From the cell containing the given text, extract its center point as (x, y) coordinate. 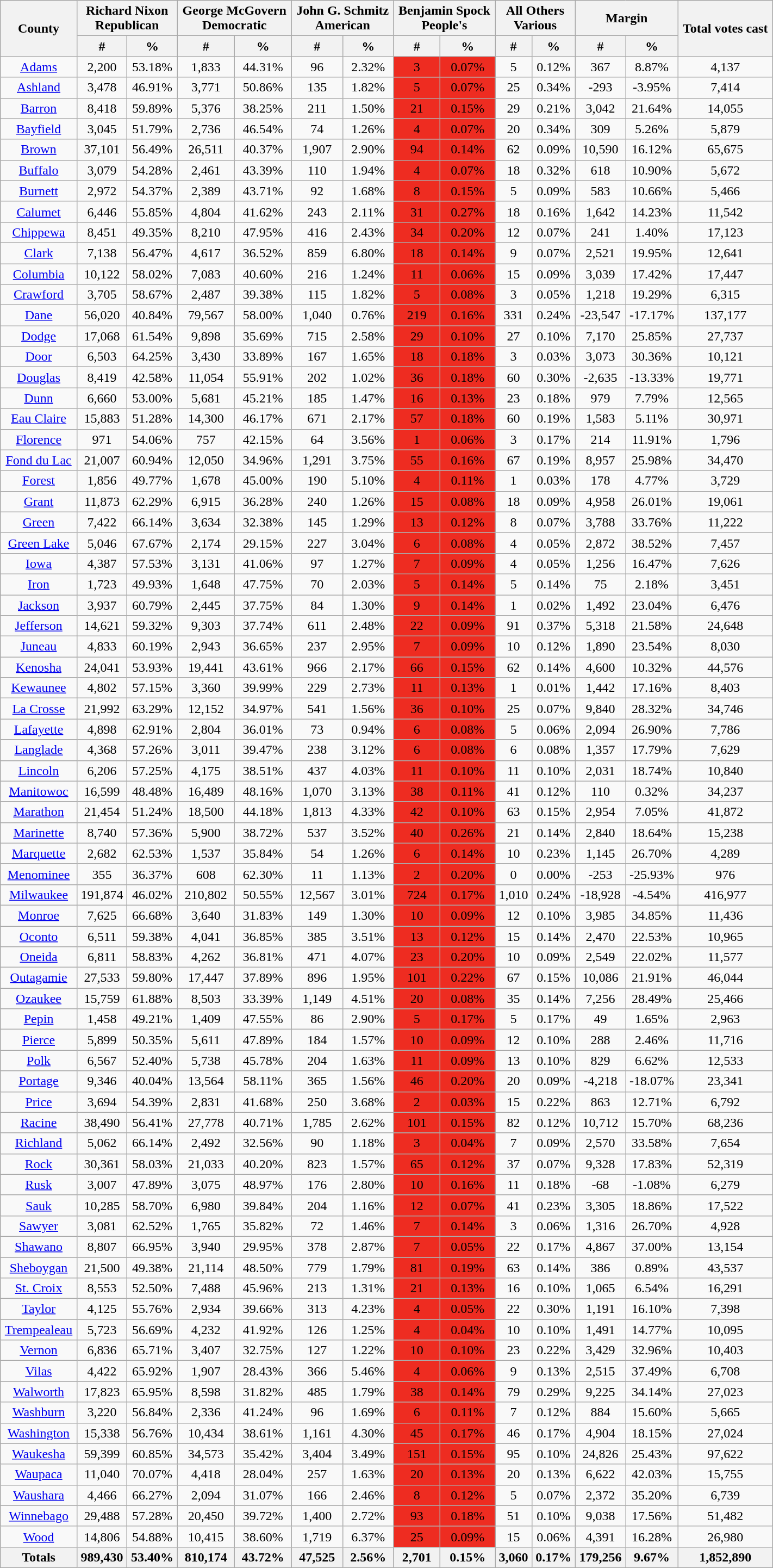
779 (317, 1268)
41.92% (263, 1330)
56.47% (152, 253)
45.00% (263, 481)
2,515 (600, 1371)
Kenosha (39, 667)
167 (317, 357)
7,083 (205, 274)
17.56% (652, 1516)
36.65% (263, 647)
1,149 (317, 999)
41.62% (263, 212)
724 (416, 895)
3.04% (368, 543)
26,980 (725, 1536)
20,450 (205, 1516)
14,055 (725, 108)
33.39% (263, 999)
Outagamie (39, 978)
1.95% (368, 978)
26,511 (205, 150)
27,023 (725, 1392)
2,736 (205, 129)
46.54% (263, 129)
48.97% (263, 1185)
52.40% (152, 1061)
10,122 (102, 274)
210,802 (205, 895)
10.32% (652, 667)
-18,928 (600, 895)
0.21% (553, 108)
-18.07% (652, 1081)
62.53% (152, 853)
11,873 (102, 501)
Waukesha (39, 1454)
Manitowoc (39, 791)
6,503 (102, 357)
-17.17% (652, 315)
5,899 (102, 1040)
3,360 (205, 688)
56.41% (152, 1123)
149 (317, 915)
2.87% (368, 1247)
60.79% (152, 605)
51 (514, 1516)
Waushara (39, 1495)
1,400 (317, 1516)
211 (317, 108)
5,665 (725, 1412)
Juneau (39, 647)
Ashland (39, 88)
35.20% (652, 1495)
1,856 (102, 481)
4.33% (368, 812)
38.51% (263, 771)
57.53% (152, 563)
1,256 (600, 563)
6,206 (102, 771)
39.38% (263, 295)
583 (600, 191)
237 (317, 647)
213 (317, 1288)
3,937 (102, 605)
49.77% (152, 481)
Iowa (39, 563)
25.85% (652, 336)
6,279 (725, 1185)
42.15% (263, 439)
Racine (39, 1123)
21,454 (102, 812)
3,011 (205, 750)
6.62% (652, 1061)
53.18% (152, 67)
25.98% (652, 460)
Eau Claire (39, 419)
185 (317, 398)
32.75% (263, 1350)
2,943 (205, 647)
30,971 (725, 419)
52.50% (152, 1288)
0.01% (553, 688)
3,060 (514, 1557)
1.47% (368, 398)
3,771 (205, 88)
47,525 (317, 1557)
1,070 (317, 791)
Iron (39, 584)
485 (317, 1392)
5.10% (368, 481)
55.76% (152, 1309)
32.56% (263, 1143)
6,792 (725, 1102)
24,648 (725, 626)
29,488 (102, 1516)
471 (317, 957)
27,778 (205, 1123)
19,061 (725, 501)
92 (317, 191)
39.66% (263, 1309)
1,191 (600, 1309)
36.52% (263, 253)
4,391 (600, 1536)
5,062 (102, 1143)
47.55% (263, 1019)
0.26% (467, 833)
15,759 (102, 999)
9,346 (102, 1081)
Milwaukee (39, 895)
21,033 (205, 1164)
38.60% (263, 1536)
73 (317, 729)
4,617 (205, 253)
12,533 (725, 1061)
43.71% (263, 191)
28.32% (652, 709)
0.76% (368, 315)
Richard NixonRepublican (127, 18)
George McGovernDemocratic (234, 18)
48.50% (263, 1268)
Rock (39, 1164)
79,567 (205, 315)
24,826 (600, 1454)
190 (317, 481)
240 (317, 501)
16.47% (652, 563)
12.71% (652, 1102)
40.71% (263, 1123)
0.94% (368, 729)
36.37% (152, 874)
3,729 (725, 481)
49.93% (152, 584)
2.72% (368, 1516)
46.17% (263, 419)
7,626 (725, 563)
66.27% (152, 1495)
93 (416, 1516)
39.47% (263, 750)
15,338 (102, 1433)
1.18% (368, 1143)
74 (317, 129)
21.58% (652, 626)
33.76% (652, 522)
Price (39, 1102)
6,567 (102, 1061)
34,470 (725, 460)
2.03% (368, 584)
7,422 (102, 522)
3,007 (102, 1185)
257 (317, 1474)
3.49% (368, 1454)
3,073 (600, 357)
24,041 (102, 667)
45.96% (263, 1288)
11,436 (725, 915)
126 (317, 1330)
5,672 (725, 170)
34.85% (652, 915)
250 (317, 1102)
1,291 (317, 460)
30,361 (102, 1164)
5,318 (600, 626)
57.36% (152, 833)
1.69% (368, 1412)
1,833 (205, 67)
5,046 (102, 543)
Portage (39, 1081)
10.66% (652, 191)
1,040 (317, 315)
52,319 (725, 1164)
2,701 (416, 1557)
64.25% (152, 357)
3,640 (205, 915)
12,565 (725, 398)
7,414 (725, 88)
17.79% (652, 750)
10,403 (725, 1350)
1,492 (600, 605)
9,303 (205, 626)
1.25% (368, 1330)
91 (514, 626)
Total votes cast (725, 28)
27,024 (725, 1433)
1,491 (600, 1330)
1.16% (368, 1205)
214 (600, 439)
Chippewa (39, 232)
41.06% (263, 563)
7,170 (600, 336)
608 (205, 874)
34,573 (205, 1454)
884 (600, 1412)
5,376 (205, 108)
4,904 (600, 1433)
145 (317, 522)
1.46% (368, 1226)
378 (317, 1247)
0.29% (553, 1392)
56.84% (152, 1412)
22.02% (652, 957)
-1.08% (652, 1185)
45.21% (263, 398)
6,915 (205, 501)
4,867 (600, 1247)
37.74% (263, 626)
1,813 (317, 812)
2.11% (368, 212)
Monroe (39, 915)
61.54% (152, 336)
3,220 (102, 1412)
127 (317, 1350)
11.91% (652, 439)
21,500 (102, 1268)
227 (317, 543)
42.03% (652, 1474)
8,740 (102, 833)
1.40% (652, 232)
Sauk (39, 1205)
17,123 (725, 232)
4.23% (368, 1309)
Fond du Lac (39, 460)
56,020 (102, 315)
229 (317, 688)
44,576 (725, 667)
15,238 (725, 833)
115 (317, 295)
49 (600, 1019)
3,985 (600, 915)
2,336 (205, 1412)
All OthersVarious (535, 18)
44.18% (263, 812)
21,007 (102, 460)
6.37% (368, 1536)
65.71% (152, 1350)
37.49% (652, 1371)
3,429 (600, 1350)
9,840 (600, 709)
22.53% (652, 936)
4,928 (725, 1226)
59.80% (152, 978)
Door (39, 357)
28.43% (263, 1371)
59.38% (152, 936)
14.77% (652, 1330)
49.38% (152, 1268)
5.11% (652, 419)
26.01% (652, 501)
-68 (600, 1185)
11,542 (725, 212)
1.22% (368, 1350)
2,872 (600, 543)
-23,547 (600, 315)
13,564 (205, 1081)
60.94% (152, 460)
33.89% (263, 357)
966 (317, 667)
2.18% (652, 584)
3,705 (102, 295)
53.93% (152, 667)
8,419 (102, 377)
1.94% (368, 170)
Washburn (39, 1412)
17,068 (102, 336)
3,404 (317, 1454)
54.88% (152, 1536)
51.28% (152, 419)
66.68% (152, 915)
8,553 (102, 1288)
979 (600, 398)
2.62% (368, 1123)
863 (600, 1102)
9,898 (205, 336)
179,256 (600, 1557)
3,694 (102, 1102)
243 (317, 212)
51.79% (152, 129)
17,823 (102, 1392)
10,121 (725, 357)
27,533 (102, 978)
151 (416, 1454)
4,466 (102, 1495)
18.15% (652, 1433)
34,746 (725, 709)
11,040 (102, 1474)
58.70% (152, 1205)
288 (600, 1040)
14.23% (652, 212)
7,138 (102, 253)
1,765 (205, 1226)
219 (416, 315)
1,458 (102, 1019)
4,125 (102, 1309)
715 (317, 336)
6,315 (725, 295)
59.89% (152, 108)
9,225 (600, 1392)
43.72% (263, 1557)
31.07% (263, 1495)
29.95% (263, 1247)
1,409 (205, 1019)
10,965 (725, 936)
3.13% (368, 791)
41,872 (725, 812)
97 (317, 563)
7,256 (600, 999)
32.96% (652, 1350)
49.21% (152, 1019)
971 (102, 439)
191,874 (102, 895)
7,629 (725, 750)
5.26% (652, 129)
2,972 (102, 191)
1.02% (368, 377)
16.28% (652, 1536)
859 (317, 253)
Green (39, 522)
4,804 (205, 212)
-4,218 (600, 1081)
58.00% (263, 315)
Polk (39, 1061)
58.03% (152, 1164)
2,570 (600, 1143)
2.73% (368, 688)
6,708 (725, 1371)
3,131 (205, 563)
Dodge (39, 336)
38.61% (263, 1433)
6,446 (102, 212)
355 (102, 874)
3,430 (205, 357)
10,095 (725, 1330)
5,879 (725, 129)
989,430 (102, 1557)
3,045 (102, 129)
40.84% (152, 315)
3,478 (102, 88)
Oconto (39, 936)
10,712 (600, 1123)
Columbia (39, 274)
8,451 (102, 232)
62.30% (263, 874)
64 (317, 439)
65.92% (152, 1371)
47.75% (263, 584)
2,831 (205, 1102)
42 (416, 812)
48.16% (263, 791)
Jefferson (39, 626)
10,434 (205, 1433)
2,954 (600, 812)
8.87% (652, 67)
7,398 (725, 1309)
2.58% (368, 336)
2,445 (205, 605)
7,488 (205, 1288)
7.05% (652, 812)
Richland (39, 1143)
184 (317, 1040)
70.07% (152, 1474)
39.99% (263, 688)
51,482 (725, 1516)
58.83% (152, 957)
137,177 (725, 315)
6,660 (102, 398)
10,285 (102, 1205)
21,114 (205, 1268)
40.60% (263, 274)
6,980 (205, 1205)
Dane (39, 315)
2,174 (205, 543)
1,642 (600, 212)
Kewaunee (39, 688)
1,648 (205, 584)
11,577 (725, 957)
55.91% (263, 377)
8,503 (205, 999)
-25.93% (652, 874)
34.96% (263, 460)
541 (317, 709)
-4.54% (652, 895)
55 (416, 460)
1,678 (205, 481)
3.01% (368, 895)
Rusk (39, 1185)
19,771 (725, 377)
4.30% (368, 1433)
4,289 (725, 853)
9,328 (600, 1164)
42.58% (152, 377)
9.67% (652, 1557)
2,934 (205, 1309)
41.68% (263, 1102)
55.85% (152, 212)
6.80% (368, 253)
57.15% (152, 688)
31.83% (263, 915)
38.25% (263, 108)
94 (416, 150)
21.64% (652, 108)
202 (317, 377)
43.39% (263, 170)
3,079 (102, 170)
18.64% (652, 833)
37.75% (263, 605)
12,641 (725, 253)
1.27% (368, 563)
10,840 (725, 771)
38.72% (263, 833)
3.12% (368, 750)
36.01% (263, 729)
829 (600, 1061)
4,898 (102, 729)
31.82% (263, 1392)
56.69% (152, 1330)
4,802 (102, 688)
0.27% (467, 212)
65.95% (152, 1392)
56.76% (152, 1433)
57.26% (152, 750)
6,811 (102, 957)
15,755 (725, 1474)
35.82% (263, 1226)
16,599 (102, 791)
45.78% (263, 1061)
12,050 (205, 460)
12,152 (205, 709)
1,785 (317, 1123)
34.14% (652, 1392)
17.16% (652, 688)
57.28% (152, 1516)
34 (416, 232)
5,738 (205, 1061)
Marinette (39, 833)
32.38% (263, 522)
16,489 (205, 791)
Lincoln (39, 771)
6.54% (652, 1288)
Marquette (39, 853)
5,466 (725, 191)
21.91% (652, 978)
34,237 (725, 791)
25,466 (725, 999)
1,796 (725, 439)
27,737 (725, 336)
54 (317, 853)
Sawyer (39, 1226)
51.24% (152, 812)
-2,635 (600, 377)
58.67% (152, 295)
8,807 (102, 1247)
0.00% (553, 874)
5,611 (205, 1040)
70 (317, 584)
35.84% (263, 853)
48.48% (152, 791)
1,316 (600, 1226)
2.43% (368, 232)
1,719 (317, 1536)
54.37% (152, 191)
178 (600, 481)
11,054 (205, 377)
68,236 (725, 1123)
13,154 (725, 1247)
28.04% (263, 1474)
90 (317, 1143)
Vernon (39, 1350)
58.11% (263, 1081)
40 (416, 833)
Ozaukee (39, 999)
Lafayette (39, 729)
40.20% (263, 1164)
61.88% (152, 999)
-13.33% (652, 377)
Florence (39, 439)
45 (416, 1433)
238 (317, 750)
11,222 (725, 522)
38,490 (102, 1123)
Margin (626, 18)
4,368 (102, 750)
331 (514, 315)
2.32% (368, 67)
611 (317, 626)
4,387 (102, 563)
-3.95% (652, 88)
43,537 (725, 1268)
1.24% (368, 274)
135 (317, 88)
618 (600, 170)
36.28% (263, 501)
95 (514, 1454)
97,622 (725, 1454)
46.91% (152, 88)
43.61% (263, 667)
59.32% (152, 626)
12,567 (317, 895)
Pepin (39, 1019)
19,441 (205, 667)
3.75% (368, 460)
3.51% (368, 936)
1,145 (600, 853)
65 (416, 1164)
54.06% (152, 439)
35 (514, 999)
26.90% (652, 729)
Trempealeau (39, 1330)
1,357 (600, 750)
75 (600, 584)
La Crosse (39, 709)
Burnett (39, 191)
216 (317, 274)
18.86% (652, 1205)
16.10% (652, 1309)
62.52% (152, 1226)
10,415 (205, 1536)
18,500 (205, 812)
-293 (600, 88)
33.58% (652, 1143)
36.81% (263, 957)
3,788 (600, 522)
1.31% (368, 1288)
0 (514, 874)
Waupaca (39, 1474)
2.80% (368, 1185)
1,065 (600, 1288)
976 (725, 874)
7,654 (725, 1143)
21,992 (102, 709)
4.51% (368, 999)
4,418 (205, 1474)
2,487 (205, 295)
39.84% (263, 1205)
36.85% (263, 936)
2.48% (368, 626)
81 (416, 1268)
3,407 (205, 1350)
10.90% (652, 170)
Washington (39, 1433)
0.37% (553, 626)
241 (600, 232)
15.70% (652, 1123)
7,786 (725, 729)
47.95% (263, 232)
2,031 (600, 771)
16,291 (725, 1288)
366 (317, 1371)
2,389 (205, 191)
Green Lake (39, 543)
37 (514, 1164)
8,957 (600, 460)
6,511 (102, 936)
1,218 (600, 295)
5,900 (205, 833)
4,600 (600, 667)
3,305 (600, 1205)
Sheboygan (39, 1268)
3,075 (205, 1185)
23,341 (725, 1081)
Brown (39, 150)
7.79% (652, 398)
8,403 (725, 688)
19.95% (652, 253)
Dunn (39, 398)
17.42% (652, 274)
0.89% (652, 1268)
2,682 (102, 853)
0.02% (553, 605)
7,457 (725, 543)
3,451 (725, 584)
1.50% (368, 108)
-253 (600, 874)
4,833 (102, 647)
3,042 (600, 108)
2,200 (102, 67)
1,442 (600, 688)
72 (317, 1226)
St. Croix (39, 1288)
2,804 (205, 729)
56.49% (152, 150)
19.29% (652, 295)
9,038 (600, 1516)
2,372 (600, 1495)
18.74% (652, 771)
Bayfield (39, 129)
Adams (39, 67)
50.55% (263, 895)
416,977 (725, 895)
7,625 (102, 915)
1.68% (368, 191)
66.95% (152, 1247)
4,262 (205, 957)
54.39% (152, 1102)
38.52% (652, 543)
2.95% (368, 647)
4,041 (205, 936)
4,175 (205, 771)
2,470 (600, 936)
Shawano (39, 1247)
166 (317, 1495)
14,300 (205, 419)
3,940 (205, 1247)
30.36% (652, 357)
1,890 (600, 647)
57 (416, 419)
Totals (39, 1557)
386 (600, 1268)
County (39, 28)
3,634 (205, 522)
Taylor (39, 1309)
54.28% (152, 170)
15,883 (102, 419)
4.07% (368, 957)
Clark (39, 253)
1,161 (317, 1433)
John G. SchmitzAmerican (342, 18)
Walworth (39, 1392)
6,739 (725, 1495)
27 (514, 336)
3.68% (368, 1102)
1,583 (600, 419)
4.03% (368, 771)
4,422 (102, 1371)
309 (600, 129)
3,039 (600, 274)
67.67% (152, 543)
437 (317, 771)
5,681 (205, 398)
Vilas (39, 1371)
37,101 (102, 150)
2,963 (725, 1019)
176 (317, 1185)
17.83% (652, 1164)
41.24% (263, 1412)
6,836 (102, 1350)
35.42% (263, 1454)
4,958 (600, 501)
Wood (39, 1536)
82 (514, 1123)
11,716 (725, 1040)
4,232 (205, 1330)
63.29% (152, 709)
39.72% (263, 1516)
25.43% (652, 1454)
Marathon (39, 812)
8,598 (205, 1392)
Menominee (39, 874)
65,675 (725, 150)
15.60% (652, 1412)
10,590 (600, 150)
86 (317, 1019)
Douglas (39, 377)
60.19% (152, 647)
4,137 (725, 67)
757 (205, 439)
671 (317, 419)
50.35% (152, 1040)
66 (416, 667)
1.29% (368, 522)
6,622 (600, 1474)
Calumet (39, 212)
313 (317, 1309)
810,174 (205, 1557)
50.86% (263, 88)
2,461 (205, 170)
3.52% (368, 833)
16.12% (652, 150)
29.15% (263, 543)
Buffalo (39, 170)
14,621 (102, 626)
28.49% (652, 999)
Benjamin SpockPeople's (445, 18)
Jackson (39, 605)
37.00% (652, 1247)
40.04% (152, 1081)
416 (317, 232)
2,840 (600, 833)
385 (317, 936)
53.40% (152, 1557)
2,549 (600, 957)
1,852,890 (725, 1557)
59,399 (102, 1454)
60.85% (152, 1454)
8,030 (725, 647)
2.56% (368, 1557)
Langlade (39, 750)
31 (416, 212)
367 (600, 67)
Pierce (39, 1040)
Oneida (39, 957)
Forest (39, 481)
3,081 (102, 1226)
2,521 (600, 253)
44.31% (263, 67)
17,522 (725, 1205)
Barron (39, 108)
53.00% (152, 398)
5,723 (102, 1330)
84 (317, 605)
57.25% (152, 771)
34.97% (263, 709)
1,723 (102, 584)
49.35% (152, 232)
2,492 (205, 1143)
Winnebago (39, 1516)
8,418 (102, 108)
4.77% (652, 481)
58.02% (152, 274)
1,537 (205, 853)
14,806 (102, 1536)
537 (317, 833)
365 (317, 1081)
896 (317, 978)
5.46% (368, 1371)
79 (514, 1392)
Grant (39, 501)
Crawford (39, 295)
46.02% (152, 895)
62.91% (152, 729)
823 (317, 1164)
23.04% (652, 605)
37.89% (263, 978)
10,086 (600, 978)
1.13% (368, 874)
46,044 (725, 978)
3.56% (368, 439)
62.29% (152, 501)
23.54% (652, 647)
35.69% (263, 336)
1,010 (514, 895)
40.37% (263, 150)
8,210 (205, 232)
6,476 (725, 605)
